Locate the cell with the specified text and output its (x, y) center coordinate. 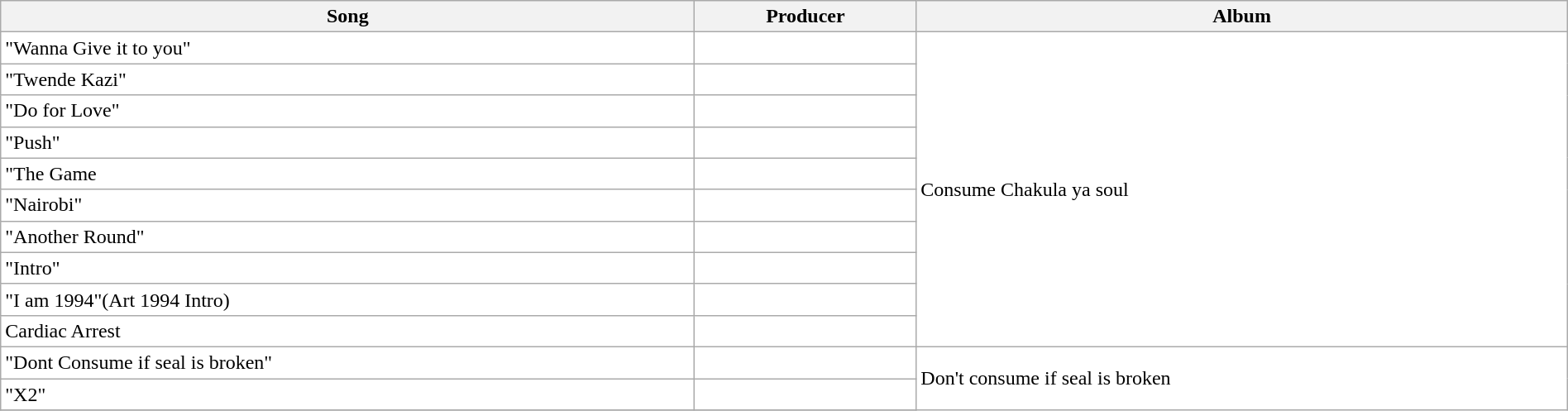
Song (347, 17)
"Another Round" (347, 237)
"Dont Consume if seal is broken" (347, 362)
Album (1242, 17)
"The Game (347, 174)
Producer (806, 17)
"Twende Kazi" (347, 79)
"X2" (347, 394)
Consume Chakula ya soul (1242, 190)
"Intro" (347, 268)
Cardiac Arrest (347, 331)
"Nairobi" (347, 205)
"I am 1994"(Art 1994 Intro) (347, 299)
"Wanna Give it to you" (347, 48)
"Push" (347, 142)
"Do for Love" (347, 111)
Don't consume if seal is broken (1242, 378)
